Scan for the cell matching the given text and deliver its (X, Y) coordinate at center. 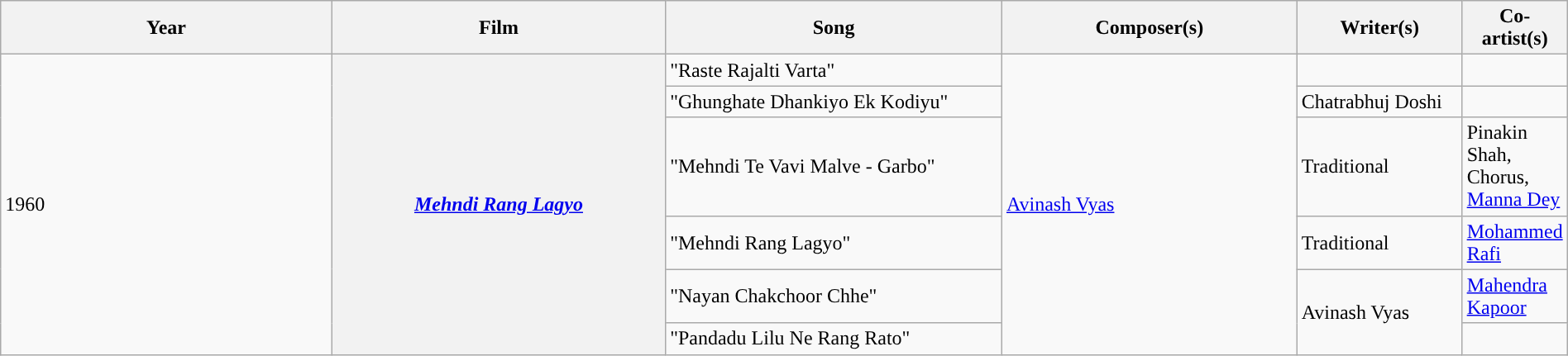
Year (167, 28)
"Ghunghate Dhankiyo Ek Kodiyu" (834, 102)
Pinakin Shah, Chorus, Manna Dey (1515, 167)
"Mehndi Rang Lagyo" (834, 243)
Composer(s) (1150, 28)
"Mehndi Te Vavi Malve - Garbo" (834, 167)
"Raste Rajalti Varta" (834, 70)
1960 (167, 205)
Film (498, 28)
Mehndi Rang Lagyo (498, 205)
Writer(s) (1379, 28)
Co-artist(s) (1515, 28)
Mohammed Rafi (1515, 243)
Chatrabhuj Doshi (1379, 102)
"Pandadu Lilu Ne Rang Rato" (834, 339)
"Nayan Chakchoor Chhe" (834, 296)
Mahendra Kapoor (1515, 296)
Song (834, 28)
